Extract the [X, Y] coordinate from the center of the cell holding the provided text.  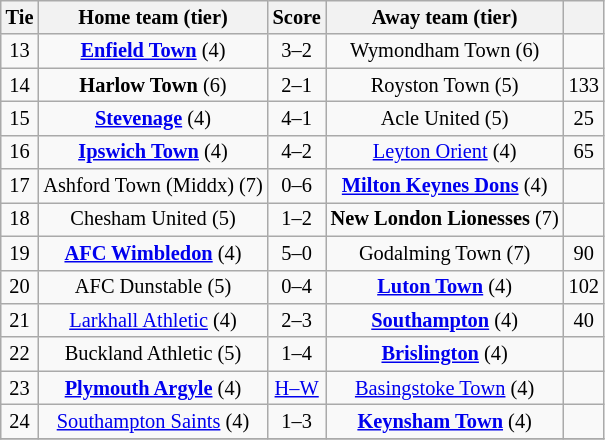
22 [20, 354]
Buckland Athletic (5) [152, 354]
65 [584, 152]
Wymondham Town (6) [445, 51]
Larkhall Athletic (4) [152, 320]
Royston Town (5) [445, 85]
102 [584, 287]
2–3 [297, 320]
Home team (tier) [152, 17]
Brislington (4) [445, 354]
3–2 [297, 51]
Ashford Town (Middx) (7) [152, 186]
AFC Wimbledon (4) [152, 253]
16 [20, 152]
Tie [20, 17]
Chesham United (5) [152, 219]
Milton Keynes Dons (4) [445, 186]
Plymouth Argyle (4) [152, 388]
23 [20, 388]
Score [297, 17]
Godalming Town (7) [445, 253]
H–W [297, 388]
4–2 [297, 152]
Enfield Town (4) [152, 51]
14 [20, 85]
15 [20, 118]
Leyton Orient (4) [445, 152]
133 [584, 85]
1–2 [297, 219]
Harlow Town (6) [152, 85]
0–4 [297, 287]
24 [20, 421]
AFC Dunstable (5) [152, 287]
5–0 [297, 253]
2–1 [297, 85]
25 [584, 118]
Stevenage (4) [152, 118]
17 [20, 186]
18 [20, 219]
1–3 [297, 421]
1–4 [297, 354]
Keynsham Town (4) [445, 421]
40 [584, 320]
13 [20, 51]
90 [584, 253]
New London Lionesses (7) [445, 219]
Ipswich Town (4) [152, 152]
0–6 [297, 186]
Southampton Saints (4) [152, 421]
21 [20, 320]
Southampton (4) [445, 320]
Luton Town (4) [445, 287]
Acle United (5) [445, 118]
19 [20, 253]
20 [20, 287]
Away team (tier) [445, 17]
4–1 [297, 118]
Basingstoke Town (4) [445, 388]
